Find where the given text appears and provide that cell's center as [X, Y] coordinate. 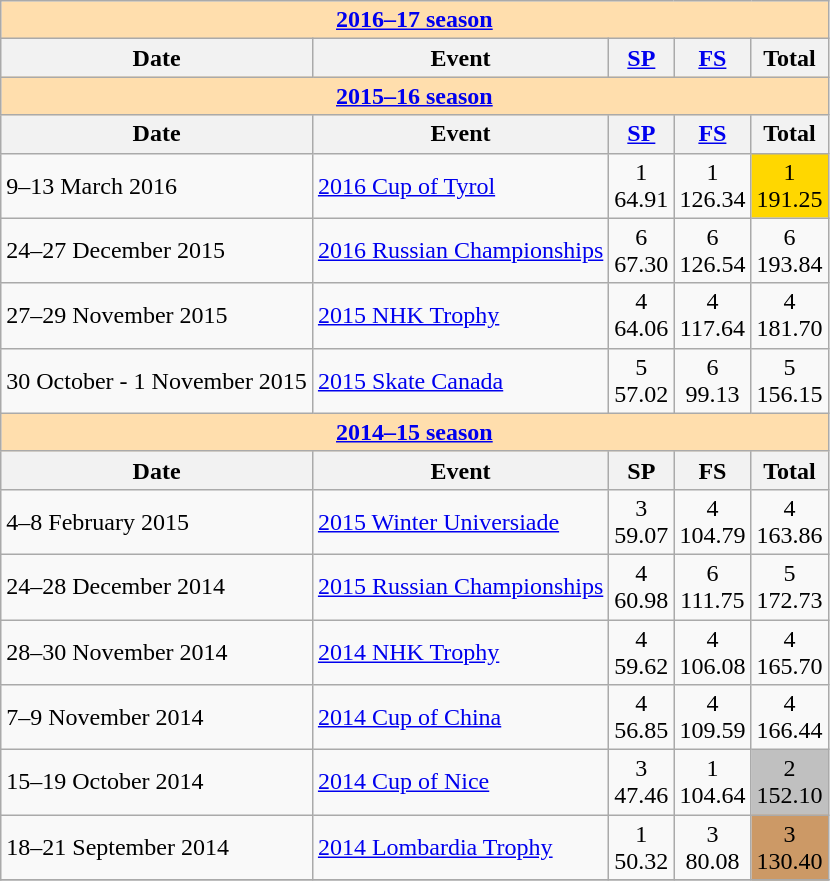
2014 Lombardia Trophy [460, 848]
4 104.79 [712, 522]
4 166.44 [790, 718]
2014–15 season [414, 432]
3 130.40 [790, 848]
2014 Cup of China [460, 718]
6 126.54 [712, 250]
28–30 November 2014 [157, 652]
1 50.32 [642, 848]
2 152.10 [790, 782]
4 56.85 [642, 718]
2014 Cup of Nice [460, 782]
3 59.07 [642, 522]
2015 Russian Championships [460, 586]
3 80.08 [712, 848]
4 106.08 [712, 652]
27–29 November 2015 [157, 316]
4 163.86 [790, 522]
4–8 February 2015 [157, 522]
1 64.91 [642, 186]
7–9 November 2014 [157, 718]
6 99.13 [712, 380]
18–21 September 2014 [157, 848]
2016 Russian Championships [460, 250]
6 67.30 [642, 250]
5 156.15 [790, 380]
2015 Skate Canada [460, 380]
2015–16 season [414, 96]
1 126.34 [712, 186]
4 64.06 [642, 316]
2015 Winter Universiade [460, 522]
24–27 December 2015 [157, 250]
2016 Cup of Tyrol [460, 186]
6 111.75 [712, 586]
3 47.46 [642, 782]
4 181.70 [790, 316]
1 191.25 [790, 186]
2015 NHK Trophy [460, 316]
5 172.73 [790, 586]
24–28 December 2014 [157, 586]
2014 NHK Trophy [460, 652]
9–13 March 2016 [157, 186]
30 October - 1 November 2015 [157, 380]
4 165.70 [790, 652]
2016–17 season [414, 20]
1 104.64 [712, 782]
4 117.64 [712, 316]
4 109.59 [712, 718]
4 60.98 [642, 586]
4 59.62 [642, 652]
6 193.84 [790, 250]
5 57.02 [642, 380]
15–19 October 2014 [157, 782]
